Find where the given text appears and provide that cell's center as [X, Y] coordinate. 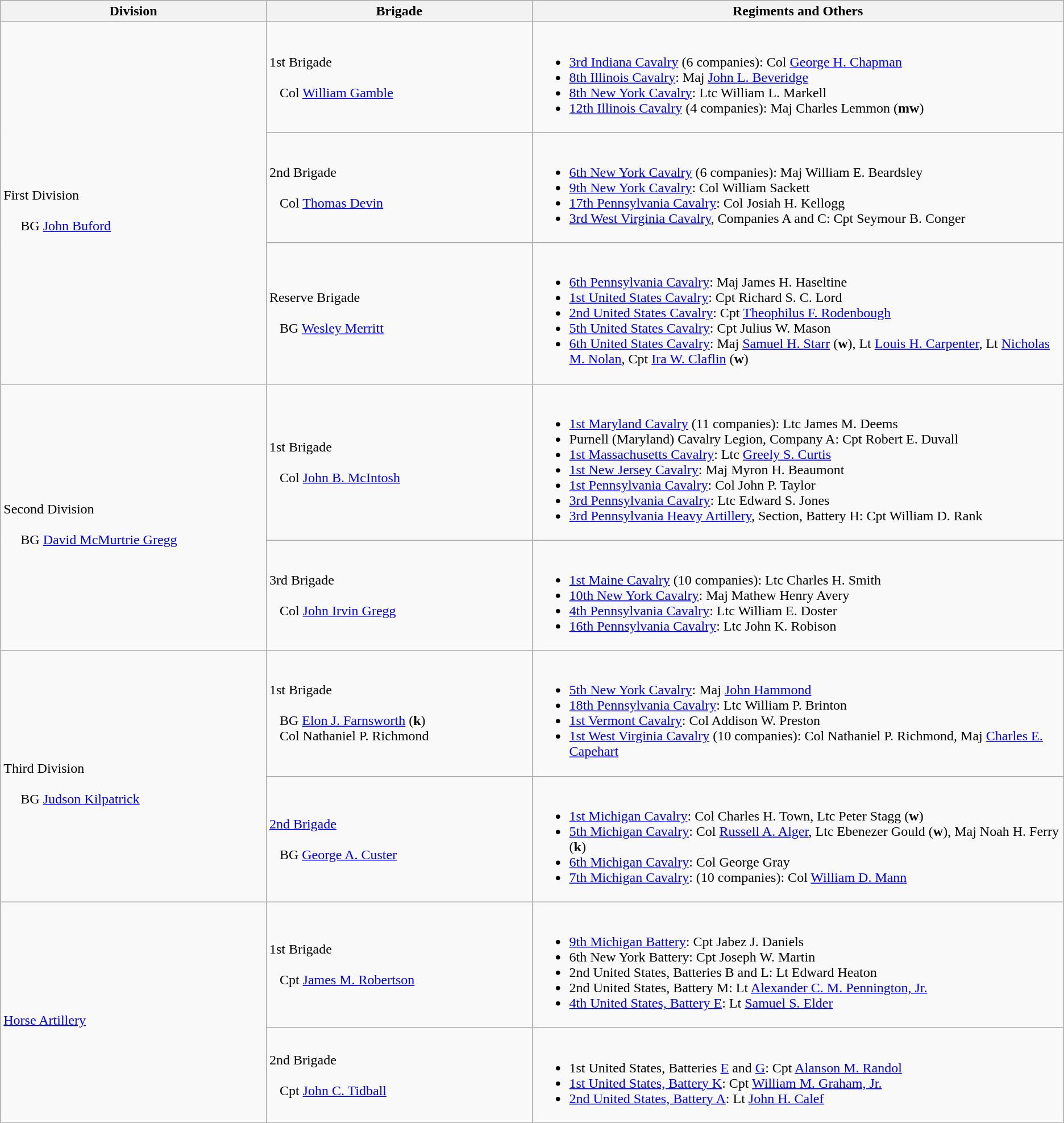
2nd Brigade BG George A. Custer [399, 839]
2nd Brigade Col Thomas Devin [399, 188]
1st Brigade Cpt James M. Robertson [399, 964]
2nd Brigade Cpt John C. Tidball [399, 1075]
3rd Brigade Col John Irvin Gregg [399, 595]
First Division BG John Buford [134, 203]
Brigade [399, 11]
Third Division BG Judson Kilpatrick [134, 776]
Regiments and Others [798, 11]
1st Brigade BG Elon J. Farnsworth (k) Col Nathaniel P. Richmond [399, 713]
Reserve Brigade BG Wesley Merritt [399, 313]
Horse Artillery [134, 1012]
Second Division BG David McMurtrie Gregg [134, 517]
1st Brigade Col John B. McIntosh [399, 462]
Division [134, 11]
1st Brigade Col William Gamble [399, 77]
